For the text-containing cell, return its midpoint in [X, Y] coordinate format. 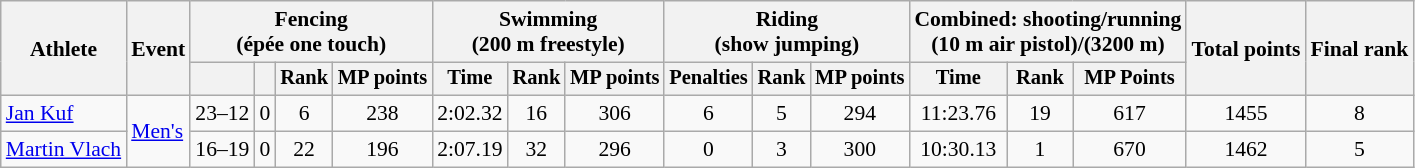
Swimming(200 m freestyle) [548, 32]
296 [614, 150]
10:30.13 [958, 150]
11:23.76 [958, 114]
1455 [1246, 114]
2:02.32 [470, 114]
Martin Vlach [64, 150]
294 [860, 114]
1462 [1246, 150]
MP Points [1130, 79]
Event [158, 48]
22 [304, 150]
Men's [158, 132]
Riding(show jumping) [786, 32]
Total points [1246, 48]
196 [382, 150]
Fencing(épée one touch) [311, 32]
1 [1040, 150]
617 [1130, 114]
Final rank [1360, 48]
19 [1040, 114]
23–12 [222, 114]
Jan Kuf [64, 114]
670 [1130, 150]
Penalties [708, 79]
Athlete [64, 48]
2:07.19 [470, 150]
306 [614, 114]
Combined: shooting/running(10 m air pistol)/(3200 m) [1048, 32]
32 [537, 150]
3 [782, 150]
16–19 [222, 150]
300 [860, 150]
8 [1360, 114]
16 [537, 114]
238 [382, 114]
